Pinpoint the cell where the given text exists, returning its [X, Y] midpoint coordinate. 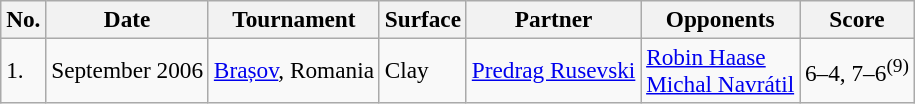
Brașov, Romania [294, 70]
6–4, 7–6(9) [858, 70]
Tournament [294, 19]
Date [128, 19]
Robin Haase Michal Navrátil [720, 70]
Partner [553, 19]
Predrag Rusevski [553, 70]
Score [858, 19]
September 2006 [128, 70]
Clay [422, 70]
Surface [422, 19]
1. [24, 70]
No. [24, 19]
Opponents [720, 19]
